Determine the (x, y) coordinate at the center of the cell enclosing the given text.  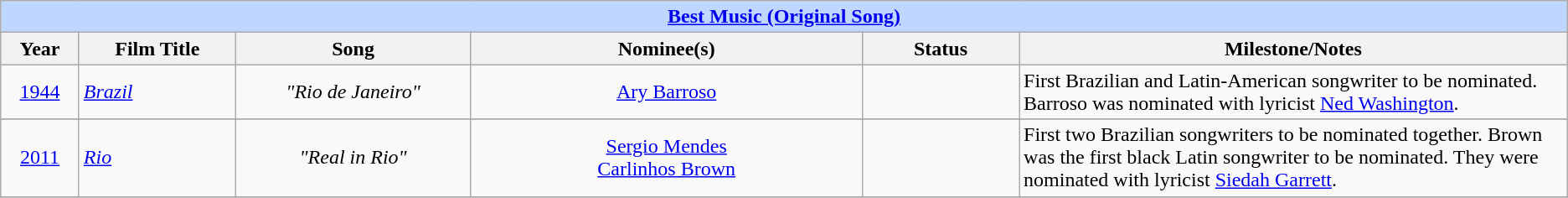
1944 (40, 92)
Brazil (157, 92)
Nominee(s) (667, 49)
"Rio de Janeiro" (353, 92)
2011 (40, 158)
Ary Barroso (667, 92)
Rio (157, 158)
"Real in Rio" (353, 158)
Sergio MendesCarlinhos Brown (667, 158)
Song (353, 49)
Film Title (157, 49)
Best Music (Original Song) (784, 17)
Status (940, 49)
First Brazilian and Latin-American songwriter to be nominated. Barroso was nominated with lyricist Ned Washington. (1293, 92)
Year (40, 49)
Milestone/Notes (1293, 49)
